Identify which cell holds the provided text, then report its (X, Y) central coordinate. 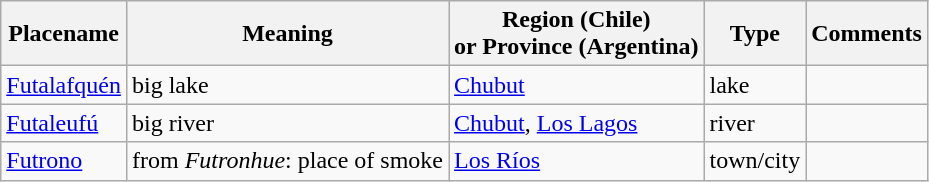
from Futronhue: place of smoke (287, 161)
Meaning (287, 34)
Placename (64, 34)
Futalafquén (64, 85)
Los Ríos (576, 161)
Comments (867, 34)
town/city (755, 161)
Futrono (64, 161)
lake (755, 85)
Futaleufú (64, 123)
Chubut, Los Lagos (576, 123)
river (755, 123)
big lake (287, 85)
big river (287, 123)
Chubut (576, 85)
Region (Chile)or Province (Argentina) (576, 34)
Type (755, 34)
